Pinpoint the cell where the given text exists, returning its (x, y) midpoint coordinate. 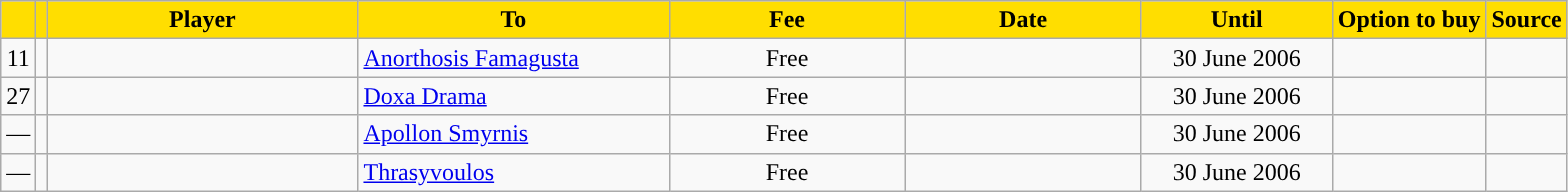
Fee (787, 20)
Option to buy (1409, 20)
Doxa Drama (514, 96)
Until (1236, 20)
Source (1526, 20)
27 (18, 96)
11 (18, 58)
Anorthosis Famagusta (514, 58)
To (514, 20)
Date (1023, 20)
Apollon Smyrnis (514, 134)
Thrasyvoulos (514, 172)
Player (202, 20)
